Extract the (x, y) coordinate from the center of the cell holding the provided text.  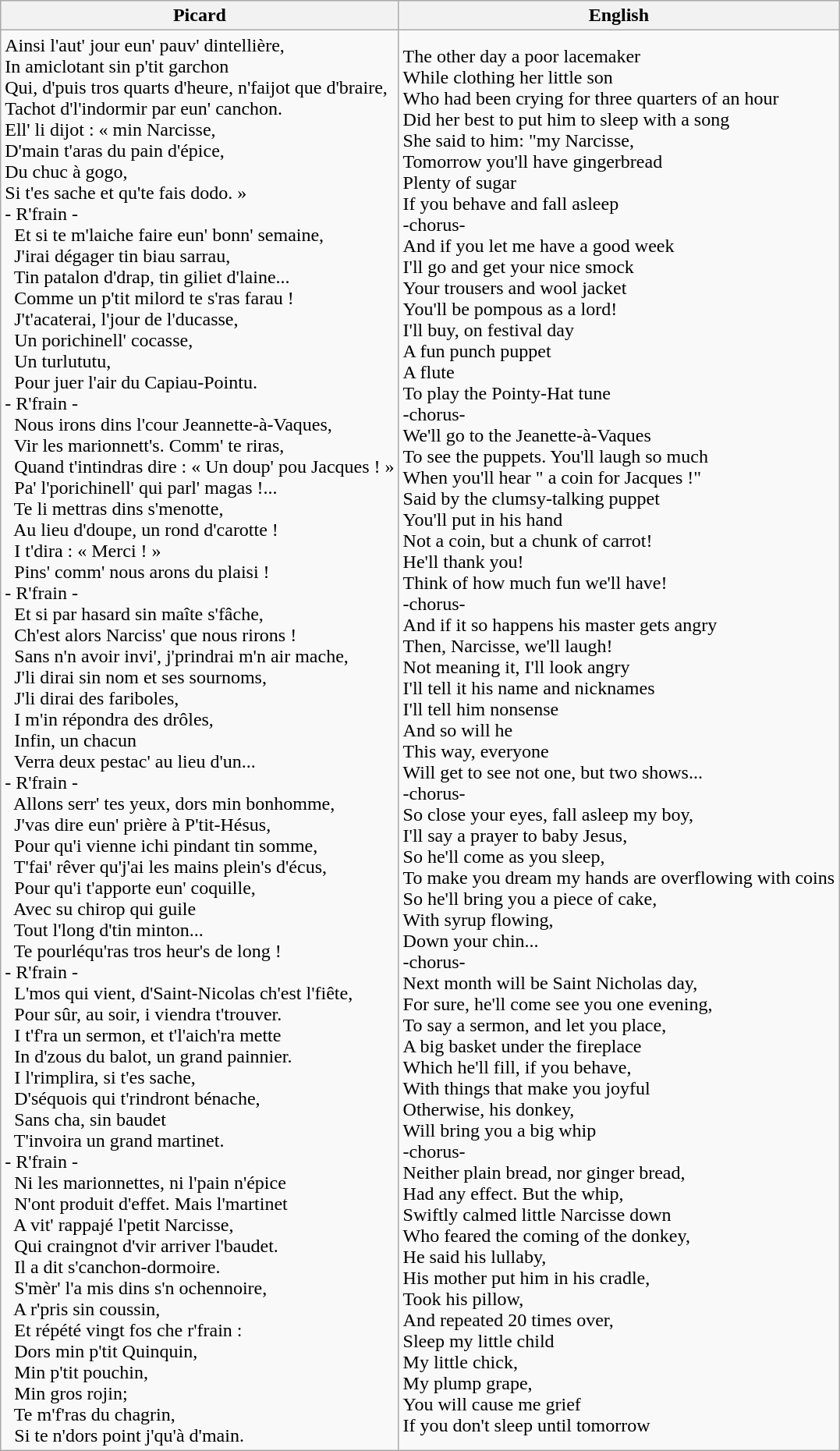
English (619, 16)
Picard (200, 16)
